Determine the [x, y] coordinate at the center of the cell enclosing the given text.  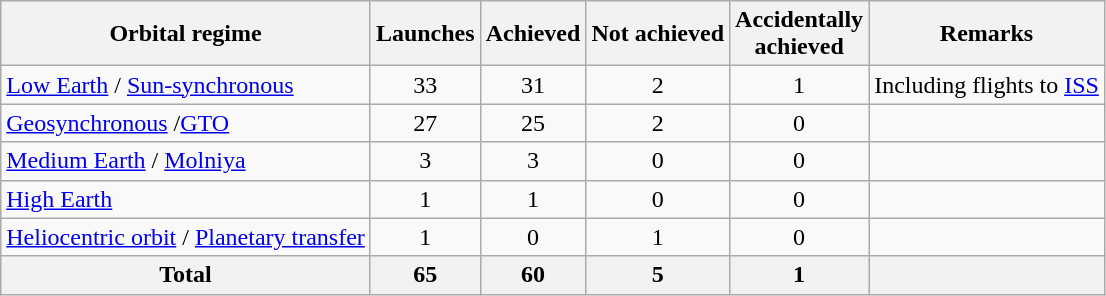
33 [425, 85]
Not achieved [658, 34]
Heliocentric orbit / Planetary transfer [186, 237]
65 [425, 275]
Medium Earth / Molniya [186, 161]
5 [658, 275]
Remarks [987, 34]
High Earth [186, 199]
Launches [425, 34]
Total [186, 275]
31 [533, 85]
27 [425, 123]
25 [533, 123]
Including flights to ISS [987, 85]
Accidentally achieved [800, 34]
Geosynchronous /GTO [186, 123]
Orbital regime [186, 34]
60 [533, 275]
Achieved [533, 34]
Low Earth / Sun-synchronous [186, 85]
